Search for the cell housing the specified text and yield its [x, y] center coordinate. 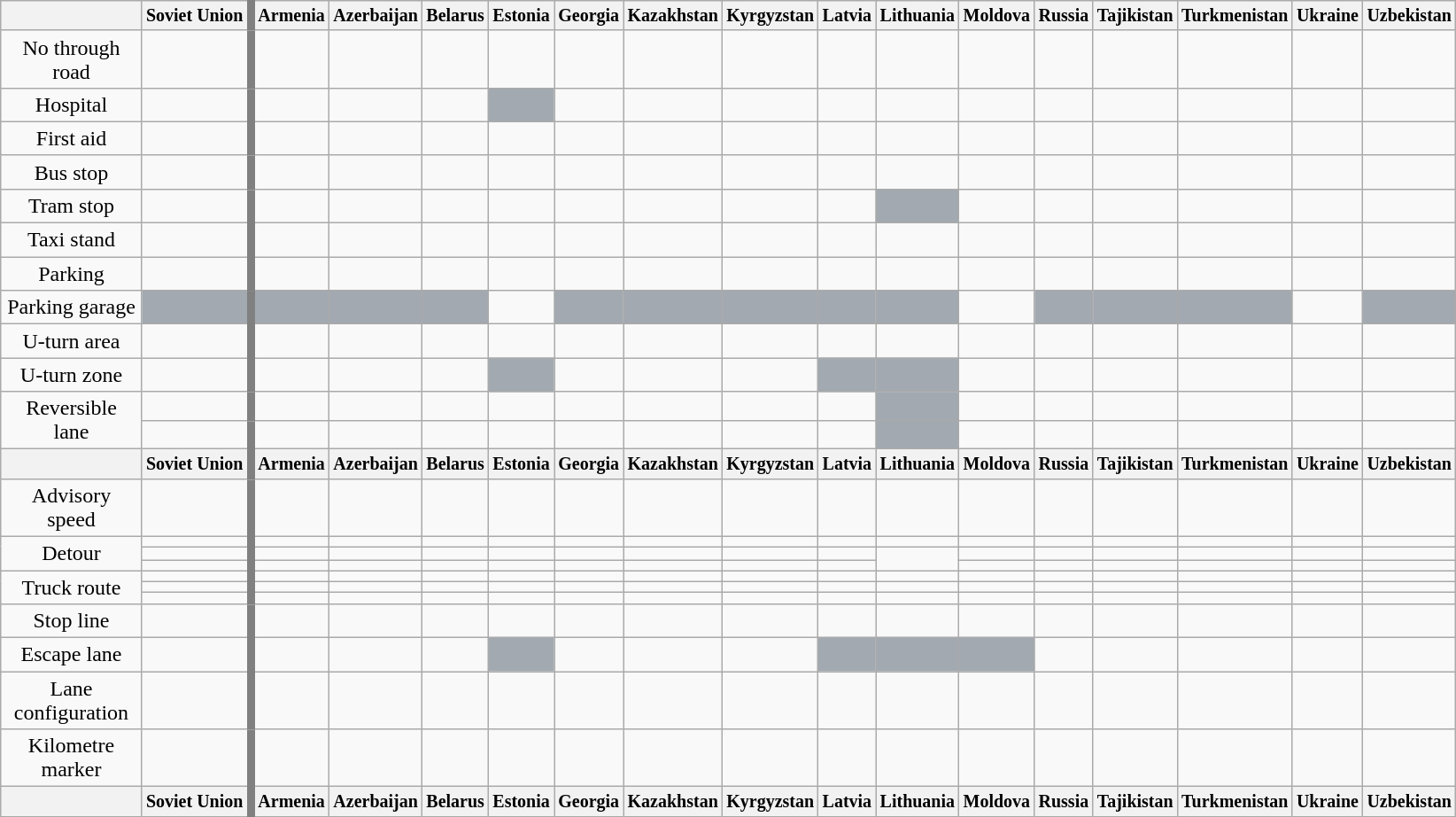
Truck route [71, 587]
Advisory speed [71, 507]
No through road [71, 58]
Escape lane [71, 655]
Parking [71, 274]
Detour [71, 553]
First aid [71, 138]
Parking garage [71, 307]
Bus stop [71, 172]
Kilometre marker [71, 759]
Reversible lane [71, 420]
Tram stop [71, 206]
U-turn zone [71, 375]
Stop line [71, 621]
Taxi stand [71, 240]
U-turn area [71, 341]
Lane configuration [71, 700]
Hospital [71, 105]
